Return (x, y) of the center of cell containing provided text 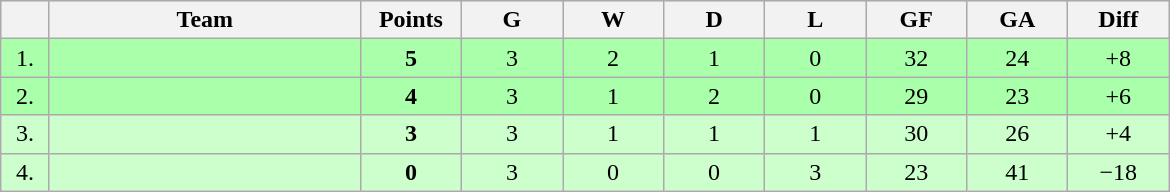
+6 (1118, 96)
2. (26, 96)
29 (916, 96)
30 (916, 134)
Diff (1118, 20)
Points (410, 20)
1. (26, 58)
Team (204, 20)
32 (916, 58)
W (612, 20)
+8 (1118, 58)
5 (410, 58)
41 (1018, 172)
4. (26, 172)
26 (1018, 134)
24 (1018, 58)
+4 (1118, 134)
L (816, 20)
GF (916, 20)
4 (410, 96)
D (714, 20)
3. (26, 134)
−18 (1118, 172)
G (512, 20)
GA (1018, 20)
